Search for the cell housing the specified text and yield its [X, Y] center coordinate. 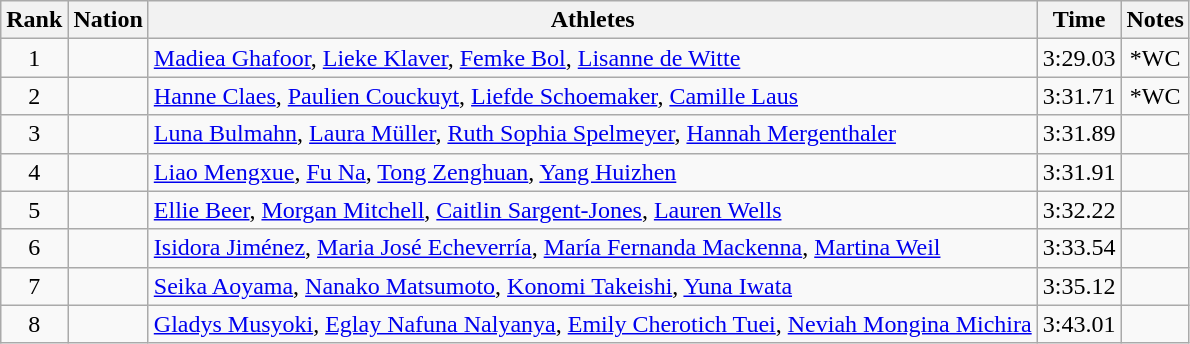
4 [34, 172]
Liao Mengxue, Fu Na, Tong Zenghuan, Yang Huizhen [592, 172]
3:31.91 [1079, 172]
7 [34, 286]
3:29.03 [1079, 58]
3:31.71 [1079, 96]
Seika Aoyama, Nanako Matsumoto, Konomi Takeishi, Yuna Iwata [592, 286]
6 [34, 248]
Athletes [592, 20]
Luna Bulmahn, Laura Müller, Ruth Sophia Spelmeyer, Hannah Mergenthaler [592, 134]
3:31.89 [1079, 134]
Gladys Musyoki, Eglay Nafuna Nalyanya, Emily Cherotich Tuei, Neviah Mongina Michira [592, 324]
Madiea Ghafoor, Lieke Klaver, Femke Bol, Lisanne de Witte [592, 58]
Hanne Claes, Paulien Couckuyt, Liefde Schoemaker, Camille Laus [592, 96]
Isidora Jiménez, Maria José Echeverría, María Fernanda Mackenna, Martina Weil [592, 248]
5 [34, 210]
8 [34, 324]
3:33.54 [1079, 248]
1 [34, 58]
Nation [108, 20]
3:32.22 [1079, 210]
Time [1079, 20]
Notes [1155, 20]
3:35.12 [1079, 286]
2 [34, 96]
Ellie Beer, Morgan Mitchell, Caitlin Sargent-Jones, Lauren Wells [592, 210]
3 [34, 134]
3:43.01 [1079, 324]
Rank [34, 20]
